Provide the (X, Y) coordinate of the cell's center where the given text is located.  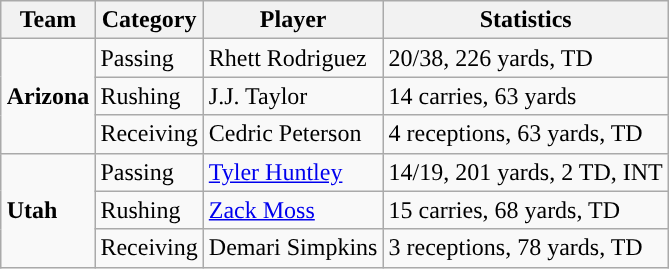
Demari Simpkins (293, 248)
14/19, 201 yards, 2 TD, INT (526, 172)
14 carries, 63 yards (526, 96)
Player (293, 20)
Arizona (48, 96)
20/38, 226 yards, TD (526, 58)
Statistics (526, 20)
4 receptions, 63 yards, TD (526, 134)
15 carries, 68 yards, TD (526, 210)
Cedric Peterson (293, 134)
Utah (48, 210)
Tyler Huntley (293, 172)
Team (48, 20)
J.J. Taylor (293, 96)
Category (149, 20)
3 receptions, 78 yards, TD (526, 248)
Rhett Rodriguez (293, 58)
Zack Moss (293, 210)
